Provide the [x, y] coordinate of the cell's center where the given text is located.  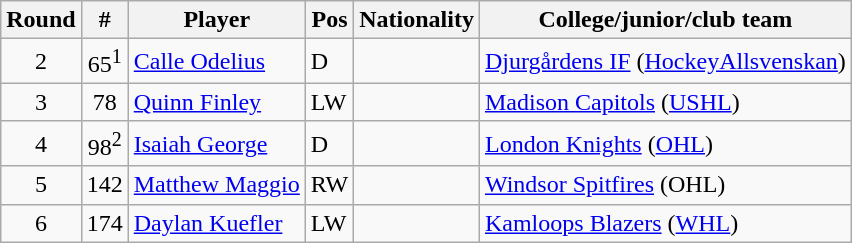
2 [41, 62]
982 [104, 144]
RW [329, 185]
Kamloops Blazers (WHL) [665, 223]
Player [216, 20]
College/junior/club team [665, 20]
Round [41, 20]
Windsor Spitfires (OHL) [665, 185]
Calle Odelius [216, 62]
Matthew Maggio [216, 185]
4 [41, 144]
Madison Capitols (USHL) [665, 102]
78 [104, 102]
6 [41, 223]
651 [104, 62]
174 [104, 223]
Djurgårdens IF (HockeyAllsvenskan) [665, 62]
Quinn Finley [216, 102]
142 [104, 185]
Nationality [417, 20]
London Knights (OHL) [665, 144]
3 [41, 102]
5 [41, 185]
# [104, 20]
Isaiah George [216, 144]
Pos [329, 20]
Daylan Kuefler [216, 223]
